For the text-containing cell, return its midpoint in (x, y) coordinate format. 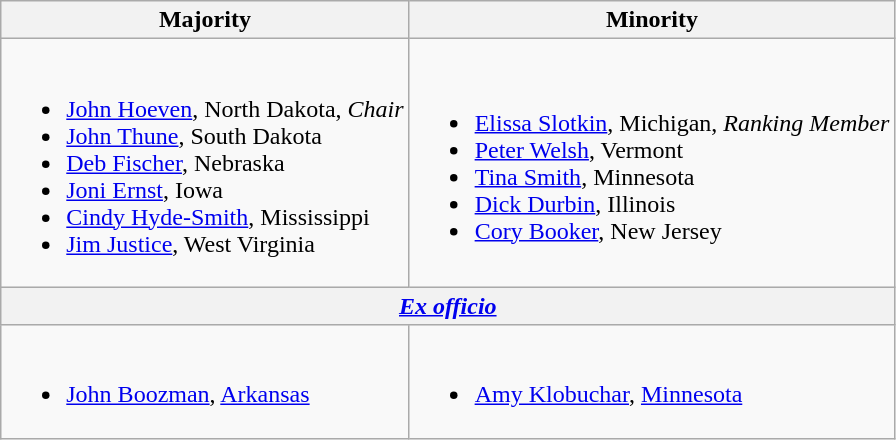
John Boozman, Arkansas (205, 382)
Ex officio (448, 306)
Elissa Slotkin, Michigan, Ranking MemberPeter Welsh, VermontTina Smith, MinnesotaDick Durbin, IllinoisCory Booker, New Jersey (652, 163)
Minority (652, 20)
John Hoeven, North Dakota, ChairJohn Thune, South DakotaDeb Fischer, NebraskaJoni Ernst, IowaCindy Hyde-Smith, MississippiJim Justice, West Virginia (205, 163)
Amy Klobuchar, Minnesota (652, 382)
Majority (205, 20)
